For the text-containing cell, return its midpoint in (X, Y) coordinate format. 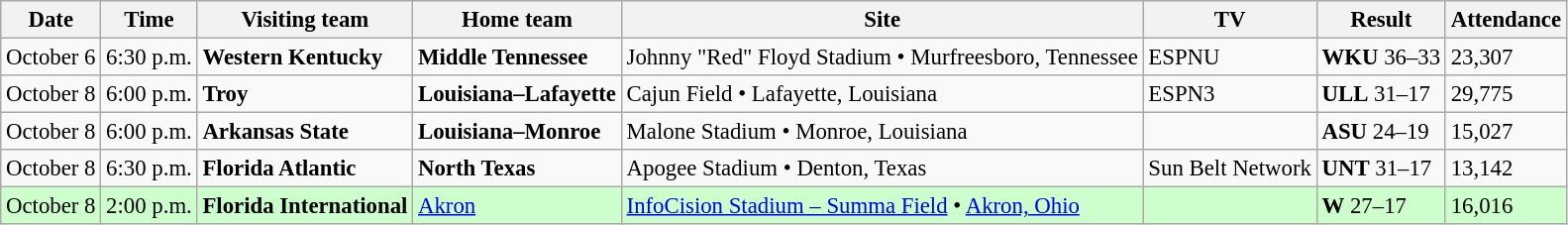
Apogee Stadium • Denton, Texas (882, 169)
Western Kentucky (305, 57)
October 6 (52, 57)
15,027 (1506, 132)
Cajun Field • Lafayette, Louisiana (882, 94)
Louisiana–Lafayette (517, 94)
2:00 p.m. (149, 206)
InfoCision Stadium – Summa Field • Akron, Ohio (882, 206)
Site (882, 20)
13,142 (1506, 169)
Louisiana–Monroe (517, 132)
16,016 (1506, 206)
North Texas (517, 169)
Sun Belt Network (1230, 169)
Date (52, 20)
W 27–17 (1381, 206)
WKU 36–33 (1381, 57)
Home team (517, 20)
29,775 (1506, 94)
ESPNU (1230, 57)
Florida International (305, 206)
Akron (517, 206)
Result (1381, 20)
Attendance (1506, 20)
TV (1230, 20)
Troy (305, 94)
Arkansas State (305, 132)
Malone Stadium • Monroe, Louisiana (882, 132)
Visiting team (305, 20)
ULL 31–17 (1381, 94)
UNT 31–17 (1381, 169)
23,307 (1506, 57)
Florida Atlantic (305, 169)
ASU 24–19 (1381, 132)
Johnny "Red" Floyd Stadium • Murfreesboro, Tennessee (882, 57)
Time (149, 20)
Middle Tennessee (517, 57)
ESPN3 (1230, 94)
